Output the [X, Y] coordinate of the center of the cell containing the given text.  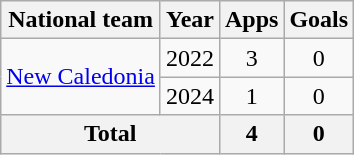
Total [110, 134]
2024 [190, 96]
New Caledonia [81, 77]
1 [251, 96]
3 [251, 58]
Year [190, 20]
2022 [190, 58]
Goals [319, 20]
National team [81, 20]
Apps [251, 20]
4 [251, 134]
